Provide the [X, Y] coordinate of the cell's center where the given text is located.  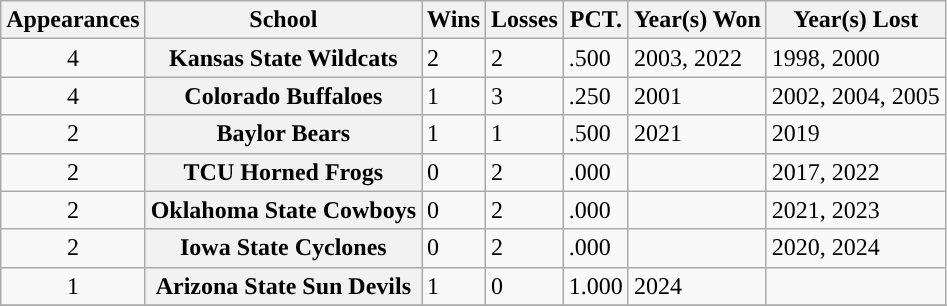
2001 [697, 96]
TCU Horned Frogs [283, 172]
.250 [596, 96]
2003, 2022 [697, 58]
School [283, 20]
Year(s) Lost [856, 20]
Oklahoma State Cowboys [283, 210]
2020, 2024 [856, 248]
2017, 2022 [856, 172]
1.000 [596, 286]
Arizona State Sun Devils [283, 286]
1998, 2000 [856, 58]
2024 [697, 286]
2021 [697, 134]
Baylor Bears [283, 134]
Colorado Buffaloes [283, 96]
2002, 2004, 2005 [856, 96]
Iowa State Cyclones [283, 248]
Year(s) Won [697, 20]
3 [525, 96]
Wins [454, 20]
Kansas State Wildcats [283, 58]
PCT. [596, 20]
2021, 2023 [856, 210]
Appearances [73, 20]
Losses [525, 20]
2019 [856, 134]
